From the cell containing the given text, extract its center point as [X, Y] coordinate. 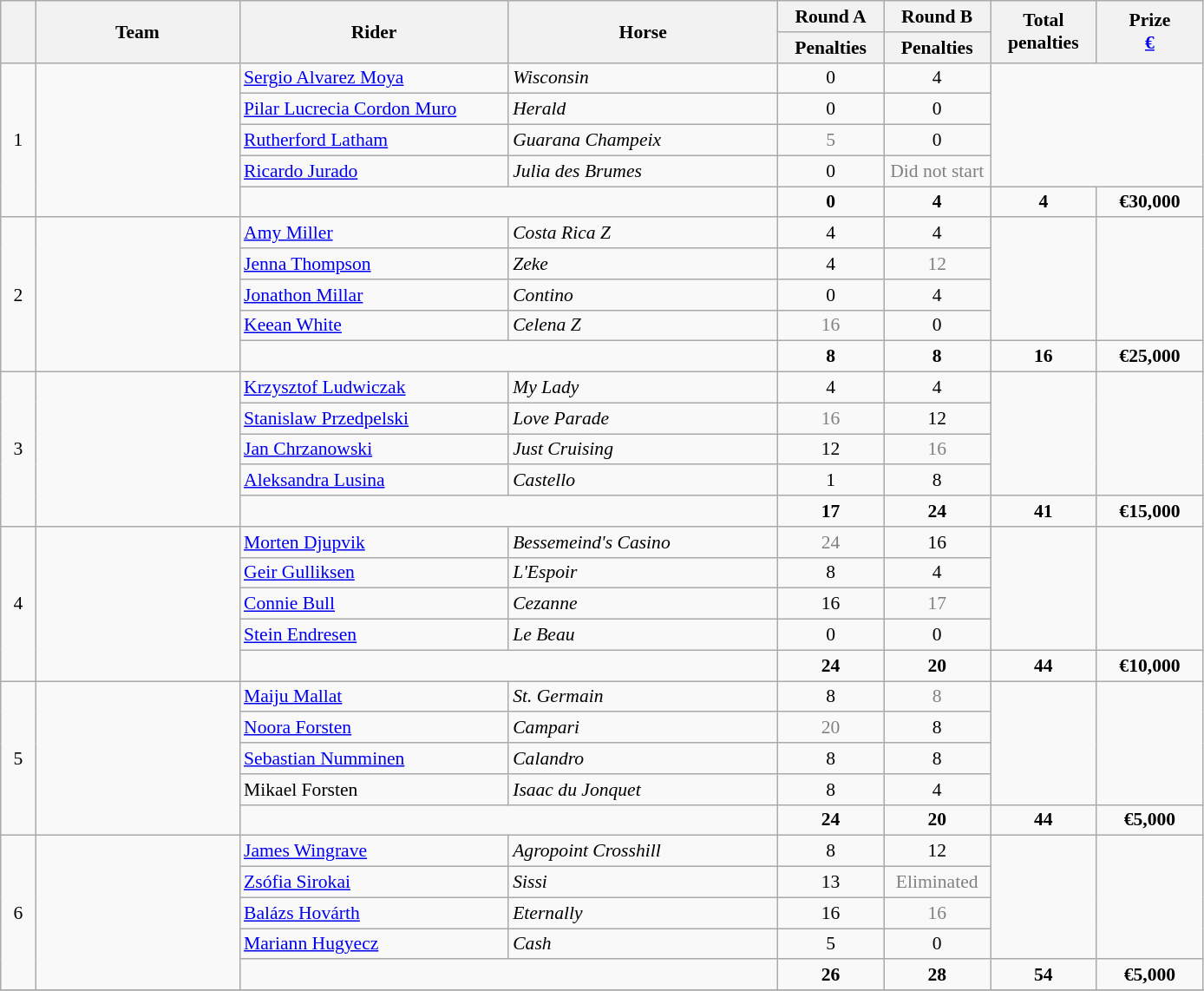
26 [831, 975]
Total penalties [1044, 31]
My Lady [643, 388]
Stanislaw Przedpelski [374, 418]
St. Germain [643, 697]
Stein Endresen [374, 635]
€25,000 [1150, 357]
Costa Rica Z [643, 233]
Jan Chrzanowski [374, 450]
Prize€ [1150, 31]
Round B [937, 16]
Celena Z [643, 325]
Mikael Forsten [374, 790]
Ricardo Jurado [374, 171]
3 [18, 450]
Cash [643, 944]
Mariann Hugyecz [374, 944]
28 [937, 975]
Zsófia Sirokai [374, 883]
Noora Forsten [374, 728]
Sebastian Numminen [374, 758]
Amy Miller [374, 233]
Isaac du Jonquet [643, 790]
Calandro [643, 758]
Aleksandra Lusina [374, 481]
Julia des Brumes [643, 171]
Krzysztof Ludwiczak [374, 388]
Keean White [374, 325]
Eternally [643, 913]
Did not start [937, 171]
€15,000 [1150, 511]
Connie Bull [374, 604]
41 [1044, 511]
Herald [643, 109]
2 [18, 295]
Zeke [643, 264]
Maiju Mallat [374, 697]
Horse [643, 31]
6 [18, 913]
Castello [643, 481]
Balázs Hovárth [374, 913]
Guarana Champeix [643, 141]
€30,000 [1150, 202]
Rutherford Latham [374, 141]
Sissi [643, 883]
Love Parade [643, 418]
Eliminated [937, 883]
Geir Gulliksen [374, 573]
Contino [643, 295]
Agropoint Crosshill [643, 851]
Rider [374, 31]
Campari [643, 728]
Bessemeind's Casino [643, 542]
Jenna Thompson [374, 264]
Pilar Lucrecia Cordon Muro [374, 109]
Team [137, 31]
Sergio Alvarez Moya [374, 78]
13 [831, 883]
Cezanne [643, 604]
Morten Djupvik [374, 542]
Round A [831, 16]
Wisconsin [643, 78]
€10,000 [1150, 666]
Le Beau [643, 635]
James Wingrave [374, 851]
L'Espoir [643, 573]
54 [1044, 975]
Just Cruising [643, 450]
Jonathon Millar [374, 295]
